Pinpoint the cell where the given text exists, returning its (X, Y) midpoint coordinate. 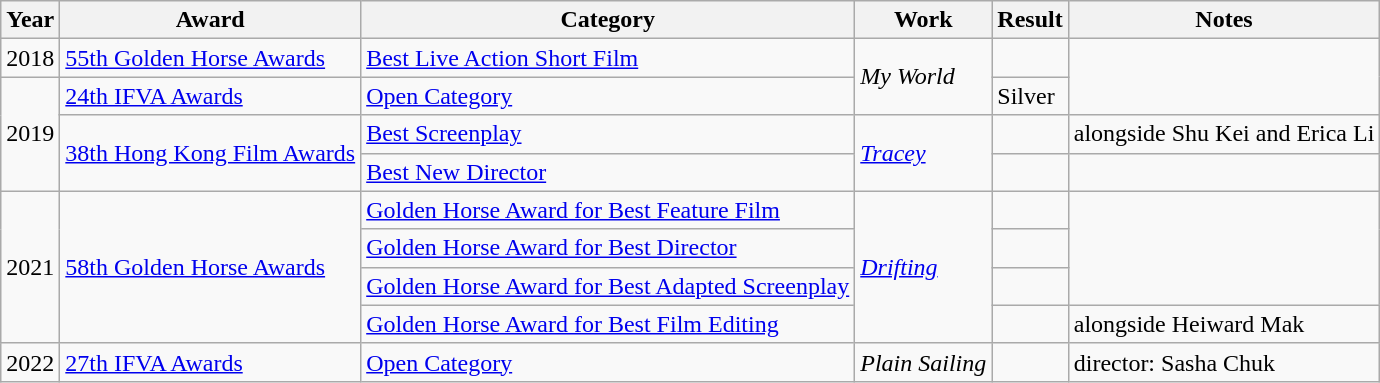
2019 (30, 134)
Best Screenplay (608, 134)
Award (210, 20)
Golden Horse Award for Best Director (608, 248)
My World (924, 77)
Golden Horse Award for Best Feature Film (608, 210)
24th IFVA Awards (210, 96)
director: Sasha Chuk (1224, 362)
Best Live Action Short Film (608, 58)
Plain Sailing (924, 362)
Best New Director (608, 172)
Notes (1224, 20)
Tracey (924, 153)
2021 (30, 267)
Result (1030, 20)
38th Hong Kong Film Awards (210, 153)
alongside Heiward Mak (1224, 324)
2022 (30, 362)
alongside Shu Kei and Erica Li (1224, 134)
Golden Horse Award for Best Adapted Screenplay (608, 286)
27th IFVA Awards (210, 362)
58th Golden Horse Awards (210, 267)
Work (924, 20)
Drifting (924, 267)
Year (30, 20)
2018 (30, 58)
Golden Horse Award for Best Film Editing (608, 324)
55th Golden Horse Awards (210, 58)
Category (608, 20)
Silver (1030, 96)
